Return the [X, Y] coordinate for the center point of the cell that contains the specified text.  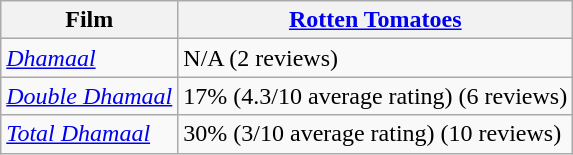
Rotten Tomatoes [376, 20]
30% (3/10 average rating) (10 reviews) [376, 134]
17% (4.3/10 average rating) (6 reviews) [376, 96]
Total Dhamaal [90, 134]
Film [90, 20]
N/A (2 reviews) [376, 58]
Double Dhamaal [90, 96]
Dhamaal [90, 58]
